Detect which cell encompasses the target text, then output its [x, y] center coordinate. 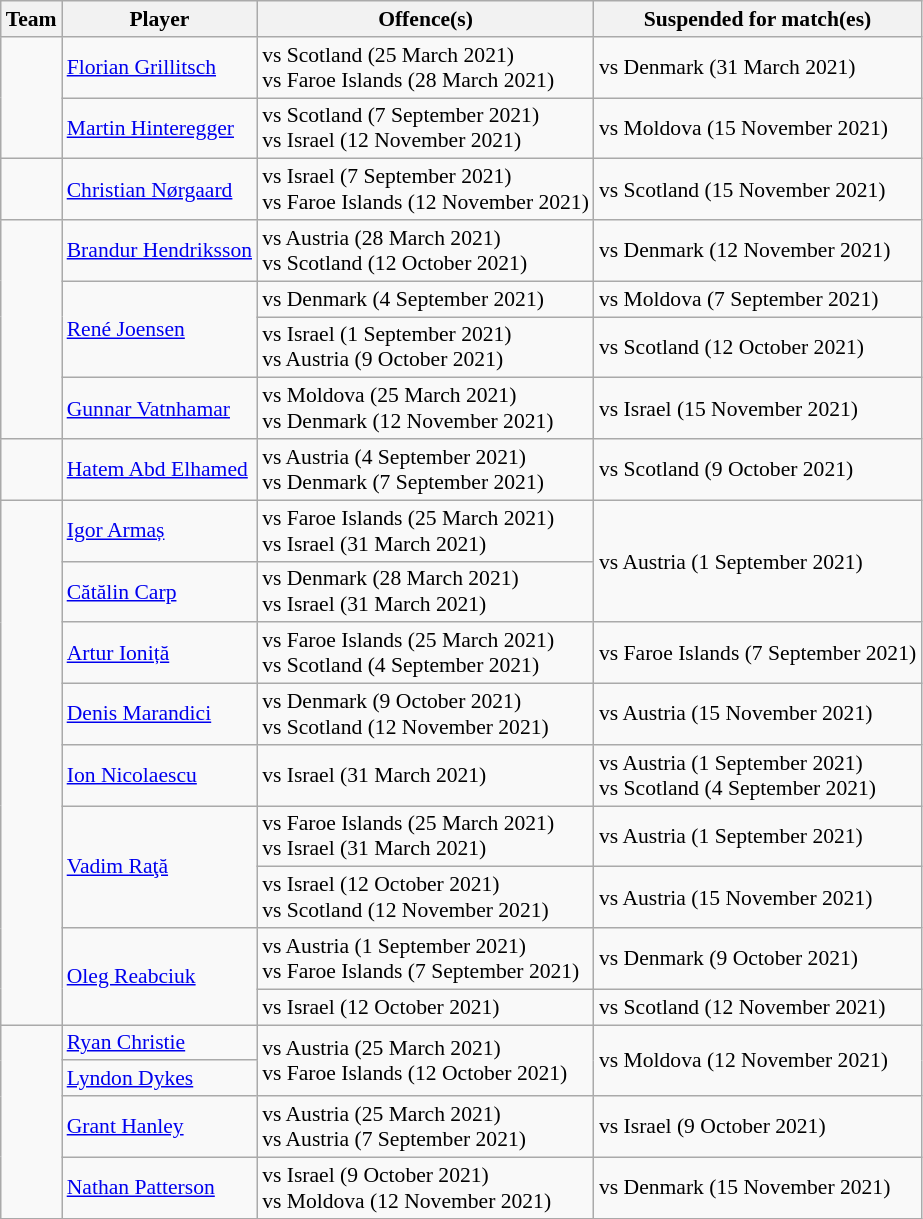
Martin Hinteregger [160, 128]
vs Moldova (7 September 2021) [758, 299]
Igor Armaș [160, 530]
vs Scotland (12 November 2021) [758, 1007]
vs Denmark (12 November 2021) [758, 250]
vs Scotland (9 October 2021) [758, 470]
vs Denmark (15 November 2021) [758, 1188]
Suspended for match(es) [758, 19]
vs Israel (9 October 2021) [758, 1126]
vs Austria (1 September 2021) vs Faroe Islands (7 September 2021) [426, 958]
vs Israel (12 October 2021) [426, 1007]
Vadim Raţă [160, 867]
vs Austria (1 September 2021)vs Scotland (4 September 2021) [758, 776]
Brandur Hendriksson [160, 250]
vs Moldova (15 November 2021) [758, 128]
Lyndon Dykes [160, 1079]
vs Austria (28 March 2021) vs Scotland (12 October 2021) [426, 250]
Gunnar Vatnhamar [160, 408]
vs Israel (9 October 2021) vs Moldova (12 November 2021) [426, 1188]
vs Scotland (12 October 2021) [758, 348]
Denis Marandici [160, 714]
vs Moldova (12 November 2021) [758, 1060]
Ryan Christie [160, 1043]
Team [32, 19]
vs Denmark (28 March 2021) vs Israel (31 March 2021) [426, 592]
vs Israel (15 November 2021) [758, 408]
Cătălin Carp [160, 592]
vs Scotland (15 November 2021) [758, 190]
Florian Grillitsch [160, 68]
vs Denmark (31 March 2021) [758, 68]
vs Denmark (9 October 2021) vs Scotland (12 November 2021) [426, 714]
Offence(s) [426, 19]
Artur Ioniță [160, 654]
René Joensen [160, 330]
vs Austria (25 March 2021) vs Austria (7 September 2021) [426, 1126]
vs Moldova (25 March 2021) vs Denmark (12 November 2021) [426, 408]
vs Faroe Islands (25 March 2021) vs Scotland (4 September 2021) [426, 654]
vs Austria (4 September 2021) vs Denmark (7 September 2021) [426, 470]
Player [160, 19]
vs Austria (25 March 2021) vs Faroe Islands (12 October 2021) [426, 1060]
vs Denmark (9 October 2021) [758, 958]
vs Israel (1 September 2021) vs Austria (9 October 2021) [426, 348]
Ion Nicolaescu [160, 776]
vs Israel (31 March 2021) [426, 776]
vs Scotland (7 September 2021) vs Israel (12 November 2021) [426, 128]
Grant Hanley [160, 1126]
vs Israel (12 October 2021) vs Scotland (12 November 2021) [426, 898]
Oleg Reabciuk [160, 976]
vs Denmark (4 September 2021) [426, 299]
vs Scotland (25 March 2021) vs Faroe Islands (28 March 2021) [426, 68]
Nathan Patterson [160, 1188]
vs Faroe Islands (7 September 2021) [758, 654]
Hatem Abd Elhamed [160, 470]
vs Israel (7 September 2021) vs Faroe Islands (12 November 2021) [426, 190]
Christian Nørgaard [160, 190]
